Identify which cell holds the provided text, then report its [x, y] central coordinate. 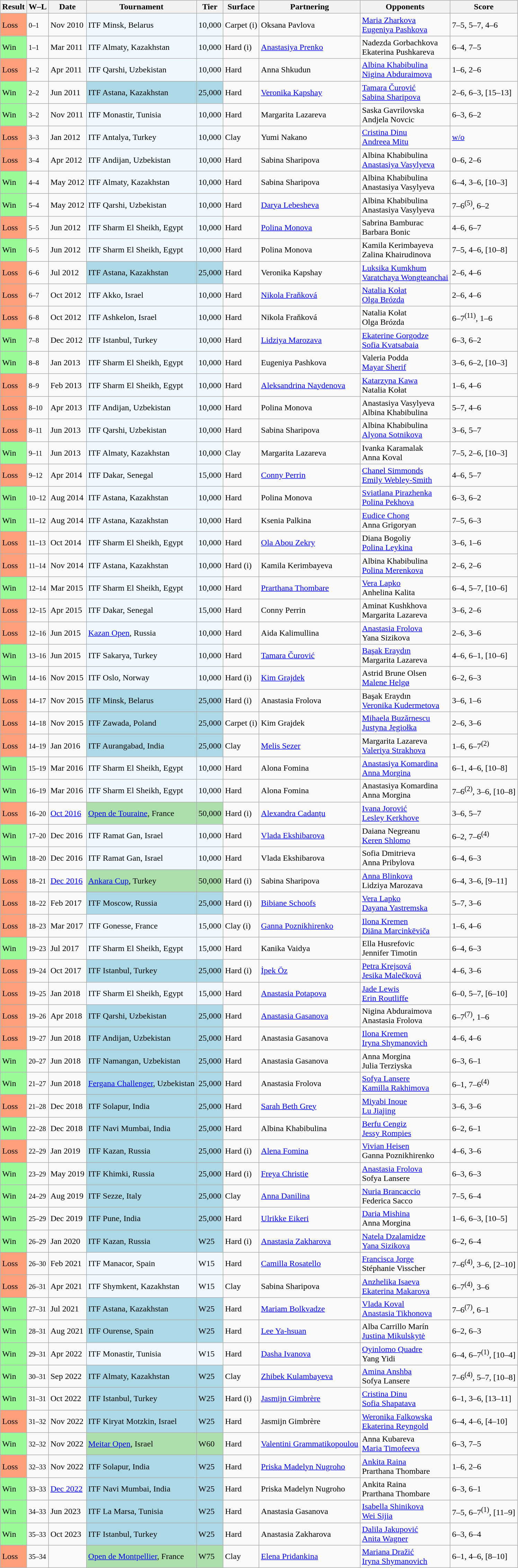
Open de Touraine, France [141, 813]
4–6, 6–1, [10–6] [484, 656]
Valentini Grammatikopoulou [310, 1444]
Score [484, 7]
Aug 2019 [67, 1196]
Anna Shkudun [310, 70]
7–6(4), 5–7, [10–8] [484, 1377]
19–25 [37, 993]
6–2, 6–4 [484, 1241]
Date [67, 7]
Sep 2022 [67, 1377]
Sofia Dmitrieva Anna Pribylova [405, 858]
Ankara Cup, Turkey [141, 881]
Apr 2018 [67, 1016]
May 2019 [67, 1174]
9–12 [37, 475]
Vera Lapko Dayana Yastremska [405, 903]
Anzhelika Isaeva Ekaterina Makarova [405, 1286]
Elena Pridankina [310, 1557]
Lidziya Marozava [310, 340]
Jul 2021 [67, 1309]
12–15 [37, 610]
Partnering [310, 7]
Mariana Dražić Iryna Shymanovich [405, 1557]
7–6(5), 6–2 [484, 205]
Tamara Čurović Sabina Sharipova [405, 92]
11–13 [37, 543]
4–6, 5–7 [484, 475]
6–7(7), 1–6 [484, 1016]
Kamila Kerimbayeva [310, 565]
12–16 [37, 633]
Berfu Cengiz Jessy Rompies [405, 1129]
Margarita Lazareva Valeriya Strakhova [405, 746]
4–6, 6–7 [484, 227]
0–1 [37, 25]
6–6 [37, 272]
Vlada Koval Anastasia Tikhonova [405, 1309]
Nov 2014 [67, 565]
3–4 [37, 160]
Aida Kalimullina [310, 633]
21–28 [37, 1106]
Anna Blinkova Lidziya Marozava [405, 881]
11–14 [37, 565]
ITF Antalya, Turkey [141, 137]
14–17 [37, 701]
Alena Fomina [310, 1151]
6–2, 7–6(4) [484, 836]
Fergana Challenger, Uzbekistan [141, 1084]
16–19 [37, 791]
Mariam Bolkvadze [310, 1309]
Mar 2011 [67, 47]
1–6, 6–3, [10–5] [484, 1219]
ITF Zawada, Poland [141, 723]
14–18 [37, 723]
29–31 [37, 1354]
Freya Christie [310, 1174]
31–31 [37, 1399]
Tier [210, 7]
Eudice Chong Anna Grigoryan [405, 520]
27–31 [37, 1309]
ITF Gonesse, France [141, 926]
18–21 [37, 881]
19–23 [37, 948]
6–3, 6–4 [484, 1534]
1–1 [37, 47]
Oct 2023 [67, 1534]
23–29 [37, 1174]
Apr 2011 [67, 70]
5–5 [37, 227]
26–30 [37, 1264]
Albina Khabibulina Polina Merenkova [405, 565]
Weronika Falkowska Ekaterina Reyngold [405, 1422]
Mihaela Buzărnescu Justyna Jegiołka [405, 723]
Bibiane Schoofs [310, 903]
7–5, 6–4 [484, 1196]
Isabella Shinikova Wei Sijia [405, 1512]
1–6, 6–7(2) [484, 746]
Sofya Lansere Kamilla Rakhimova [405, 1084]
6–5 [37, 250]
18–22 [37, 903]
6–3, 6–3 [484, 1174]
33–33 [37, 1489]
19–27 [37, 1039]
Ola Abou Zekry [310, 543]
Kanika Vaidya [310, 948]
5–7, 4–6 [484, 408]
Dasha Ivanova [310, 1354]
Oksana Pavlova [310, 25]
32–32 [37, 1444]
Prarthana Thombare [310, 588]
W60 [210, 1444]
35–34 [37, 1557]
11–12 [37, 520]
6–4, 3–6, [10–3] [484, 182]
34–33 [37, 1512]
Cristina Dinu Sofia Shapatava [405, 1399]
8–9 [37, 385]
ITF Pune, India [141, 1219]
7–8 [37, 340]
Valeria Podda Mayar Sherif [405, 363]
Luksika Kumkhum Varatchaya Wongteanchai [405, 272]
Başak Eraydın Margarita Lazareva [405, 656]
Astrid Brune Olsen Malene Helgø [405, 678]
Ulrikke Eikeri [310, 1219]
ITF Kiryat Motzkin, Israel [141, 1422]
Nadezda Gorbachkova Ekaterina Pushkareva [405, 47]
7–6(4), 3–6, [2–10] [484, 1264]
Alba Carrillo Marín Justina Mikulskytė [405, 1331]
ITF Ashkelon, Israel [141, 318]
8–11 [37, 430]
Jul 2012 [67, 272]
13–16 [37, 656]
Jan 2012 [67, 137]
14–19 [37, 746]
8–10 [37, 408]
Jan 2016 [67, 746]
26–29 [37, 1241]
Jun 2011 [67, 92]
5–4 [37, 205]
Apr 2022 [67, 1354]
Apr 2021 [67, 1286]
6–1, 4–6, [10–8] [484, 768]
8–8 [37, 363]
Saska Gavrilovska Andjela Novcic [405, 115]
6–4, 4–6, [4–10] [484, 1422]
3–2 [37, 115]
22–29 [37, 1151]
Anastasiya Prenko [310, 47]
Anna Morgina Julia Terziyska [405, 1061]
6–0, 5–7, [6–10] [484, 993]
18–20 [37, 858]
Dec 2022 [67, 1489]
Result [14, 7]
Amina Anshba Sofya Lansere [405, 1377]
6–1, 3–6, [13–11] [484, 1399]
4–4 [37, 182]
6–4, 5–7, [10–6] [484, 588]
35–33 [37, 1534]
ITF Oslo, Norway [141, 678]
Meitar Open, Israel [141, 1444]
Jun 2023 [67, 1512]
21–27 [37, 1084]
Camilla Rosatello [310, 1264]
Alexandra Cadanțu [310, 813]
Albina Khabibulina Alyona Sotnikova [405, 430]
7–5, 4–6, [10–8] [484, 250]
Mar 2017 [67, 926]
ITF Shymkent, Kazakhstan [141, 1286]
Albina Khabibulina Nigina Abduraimova [405, 70]
Anna Danilina [310, 1196]
Ilona Kremen Diāna Marcinkēviča [405, 926]
Aug 2021 [67, 1331]
Nov 2011 [67, 115]
Ivanka Karamalak Anna Koval [405, 453]
W–L [37, 7]
Vera Lapko Anhelina Kalita [405, 588]
Clay (i) [241, 926]
26–31 [37, 1286]
6–8 [37, 318]
ITF Sezze, Italy [141, 1196]
25–29 [37, 1219]
Natela Dzalamidze Yana Sizikova [405, 1241]
W75 [210, 1557]
7–6(2), 3–6, [10–8] [484, 791]
Anastasia Frolova Sofya Lansere [405, 1174]
12–14 [37, 588]
14–16 [37, 678]
17–20 [37, 836]
Nuria Brancaccio Federica Sacco [405, 1196]
Zhibek Kulambayeva [310, 1377]
9–11 [37, 453]
Vivian Heisen Ganna Poznikhirenko [405, 1151]
32–33 [37, 1467]
6–1, 4–6, [8–10] [484, 1557]
Başak Eraydın Veronika Kudermetova [405, 701]
Oct 2016 [67, 813]
Melis Sezer [310, 746]
5–7, 3–6 [484, 903]
31–32 [37, 1422]
ITF Manacor, Spain [141, 1264]
6–3, 7–5 [484, 1444]
Dalila Jakupović Anita Wagner [405, 1534]
6–7 [37, 295]
Francisca Jorge Stéphanie Visscher [405, 1264]
ITF Ourense, Spain [141, 1331]
Apr 2012 [67, 160]
Feb 2017 [67, 903]
7–5, 6–7(1), [11–9] [484, 1512]
Oyinlomo Quadre Yang Yidi [405, 1354]
20–27 [37, 1061]
İpek Öz [310, 971]
Apr 2013 [67, 408]
Dec 2012 [67, 340]
2–6, 6–3, [15–13] [484, 92]
Apr 2014 [67, 475]
Anna Kubareva Maria Timofeeva [405, 1444]
Dec 2019 [67, 1219]
Oct 2014 [67, 543]
Daiana Negreanu Keren Shlomo [405, 836]
Tamara Čurović [310, 656]
ITF Moscow, Russia [141, 903]
7–5, 2–6, [10–3] [484, 453]
ITF La Marsa, Tunisia [141, 1512]
2–2 [37, 92]
Ilona Kremen Iryna Shymanovich [405, 1039]
Petra Krejsová Jesika Malečková [405, 971]
Albina Khabibulina [310, 1129]
6–7(11), 1–6 [484, 318]
6–1, 7–6(4) [484, 1084]
Anastasia Potapova [310, 993]
Jan 2013 [67, 363]
19–24 [37, 971]
Daria Mishina Anna Morgina [405, 1219]
18–23 [37, 926]
10–12 [37, 498]
Apr 2015 [67, 610]
ITF Akko, Israel [141, 295]
Jan 2018 [67, 993]
ITF Namangan, Uzbekistan [141, 1061]
7–6(7), 6–1 [484, 1309]
Aminat Kushkhova Margarita Lazareva [405, 610]
ITF Khimki, Russia [141, 1174]
4–6, 4–6 [484, 1039]
Chanel Simmonds Emily Webley-Smith [405, 475]
Miyabi Inoue Lu Jiajing [405, 1106]
28–31 [37, 1331]
16–20 [37, 813]
24–29 [37, 1196]
Maria Zharkova Eugeniya Pashkova [405, 25]
30–31 [37, 1377]
Aleksandrina Naydenova [310, 385]
Jan 2019 [67, 1151]
6–4, 6–7(1), [10–4] [484, 1354]
3–6, 2–6 [484, 610]
Jan 2020 [67, 1241]
Mar 2015 [67, 588]
Ivana Jorović Lesley Kerkhove [405, 813]
Opponents [405, 7]
15–19 [37, 768]
Anastasia Frolova Yana Sizikova [405, 633]
3–6, 3–6 [484, 1106]
ITF Sakarya, Turkey [141, 656]
Ekaterine Gorgodze Sofia Kvatsabaia [405, 340]
Open de Montpellier, France [141, 1557]
Ksenia Palkina [310, 520]
2–6, 2–6 [484, 565]
6–4, 7–5 [484, 47]
Lee Ya-hsuan [310, 1331]
Nigina Abduraimova Anastasia Frolova [405, 1016]
Jul 2017 [67, 948]
Kamila Kerimbayeva Zalina Khairudinova [405, 250]
Kazan Open, Russia [141, 633]
Ganna Poznikhirenko [310, 926]
Oct 2022 [67, 1399]
Feb 2013 [67, 385]
w/o [484, 137]
Nov 2010 [67, 25]
3–3 [37, 137]
Jade Lewis Erin Routliffe [405, 993]
Sabrina Bamburac Barbara Bonic [405, 227]
6–2, 6–1 [484, 1129]
Sarah Beth Grey [310, 1106]
6–7(4), 3–6 [484, 1286]
1–2 [37, 70]
Darya Lebesheva [310, 205]
Ella Husrefovic Jennifer Timotin [405, 948]
6–4, 3–6, [9–11] [484, 881]
19–26 [37, 1016]
Anastasiya Vasylyeva Albina Khabibulina [405, 408]
Cristina Dinu Andreea Mitu [405, 137]
Oct 2017 [67, 971]
Tournament [141, 7]
Sviatlana Pirazhenka Polina Pekhova [405, 498]
22–28 [37, 1129]
Surface [241, 7]
Yumi Nakano [310, 137]
0–6, 2–6 [484, 160]
7–5, 5–7, 4–6 [484, 25]
Katarzyna Kawa Natalia Kołat [405, 385]
3–6, 6–2, [10–3] [484, 363]
Diana Bogoliy Polina Leykina [405, 543]
Eugeniya Pashkova [310, 363]
Feb 2021 [67, 1264]
ITF Aurangabad, India [141, 746]
7–5, 6–3 [484, 520]
